Search for the cell housing the specified text and yield its [X, Y] center coordinate. 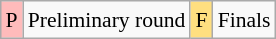
P [11, 20]
Preliminary round [107, 20]
Finals [244, 20]
F [201, 20]
